Pinpoint the cell where the given text exists, returning its (x, y) midpoint coordinate. 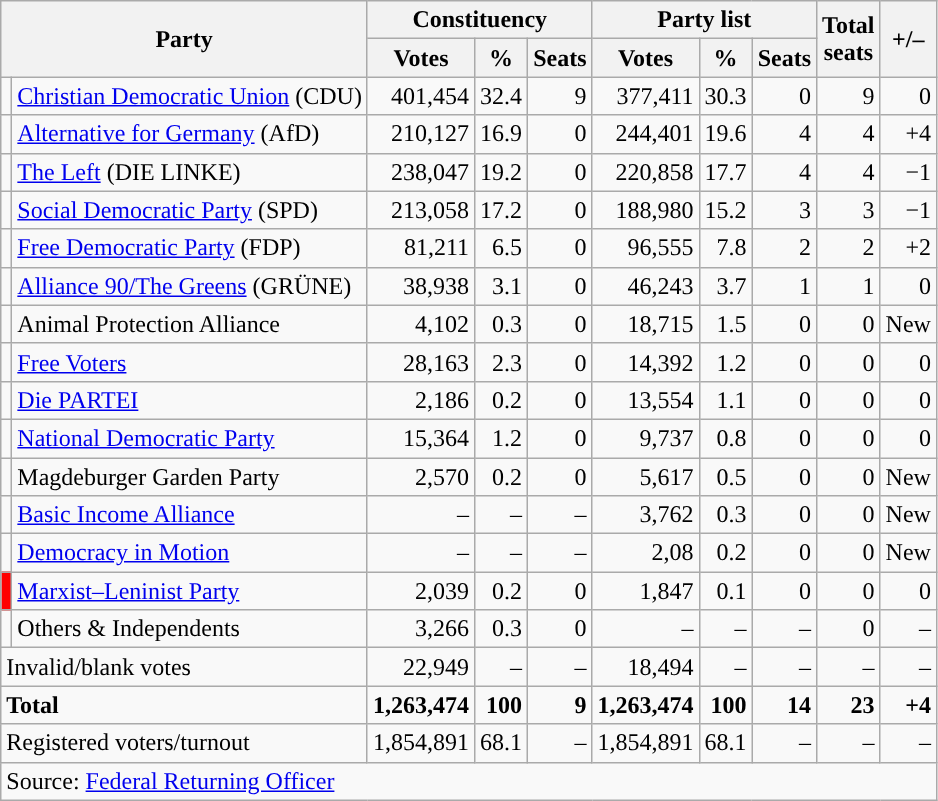
The Left (DIE LINKE) (190, 172)
Marxist–Leninist Party (190, 591)
+/– (908, 39)
13,554 (646, 400)
Basic Income Alliance (190, 515)
244,401 (646, 134)
210,127 (420, 134)
National Democratic Party (190, 438)
16.9 (502, 134)
401,454 (420, 96)
Others & Independents (190, 629)
Party list (704, 20)
0.8 (726, 438)
96,555 (646, 248)
2,570 (420, 477)
220,858 (646, 172)
+2 (908, 248)
15.2 (726, 210)
Totalseats (849, 39)
22,949 (420, 667)
3,762 (646, 515)
Party (184, 39)
213,058 (420, 210)
18,715 (646, 324)
Free Voters (190, 362)
17.7 (726, 172)
Social Democratic Party (SPD) (190, 210)
15,364 (420, 438)
Free Democratic Party (FDP) (190, 248)
3.1 (502, 286)
30.3 (726, 96)
377,411 (646, 96)
19.2 (502, 172)
5,617 (646, 477)
14 (784, 705)
1.5 (726, 324)
23 (849, 705)
3,266 (420, 629)
2,08 (646, 553)
Democracy in Motion (190, 553)
Constituency (480, 20)
Magdeburger Garden Party (190, 477)
18,494 (646, 667)
7.8 (726, 248)
Die PARTEI (190, 400)
Alternative for Germany (AfD) (190, 134)
3.7 (726, 286)
0.1 (726, 591)
Registered voters/turnout (184, 743)
Animal Protection Alliance (190, 324)
28,163 (420, 362)
Alliance 90/The Greens (GRÜNE) (190, 286)
19.6 (726, 134)
188,980 (646, 210)
32.4 (502, 96)
2,186 (420, 400)
2,039 (420, 591)
9,737 (646, 438)
6.5 (502, 248)
Source: Federal Returning Officer (469, 781)
17.2 (502, 210)
Christian Democratic Union (CDU) (190, 96)
38,938 (420, 286)
2.3 (502, 362)
14,392 (646, 362)
Invalid/blank votes (184, 667)
Total (184, 705)
0.5 (726, 477)
1,847 (646, 591)
81,211 (420, 248)
4,102 (420, 324)
238,047 (420, 172)
1.1 (726, 400)
46,243 (646, 286)
